Provide the (x, y) coordinate of the cell's center where the given text is located.  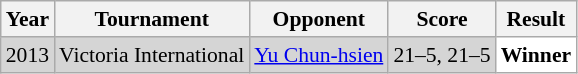
Tournament (152, 19)
Yu Chun-hsien (318, 55)
Opponent (318, 19)
21–5, 21–5 (442, 55)
2013 (28, 55)
Winner (536, 55)
Score (442, 19)
Victoria International (152, 55)
Year (28, 19)
Result (536, 19)
